Scan for the cell matching the given text and deliver its (X, Y) coordinate at center. 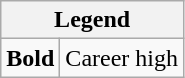
Career high (122, 58)
Bold (30, 58)
Legend (92, 20)
